Locate the cell with the specified text and output its [x, y] center coordinate. 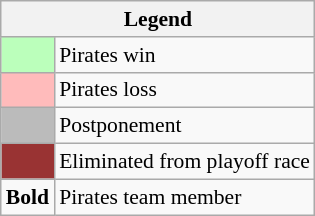
Postponement [184, 126]
Bold [28, 197]
Pirates loss [184, 90]
Eliminated from playoff race [184, 162]
Legend [158, 19]
Pirates win [184, 55]
Pirates team member [184, 197]
